Locate the cell with the specified text and output its (x, y) center coordinate. 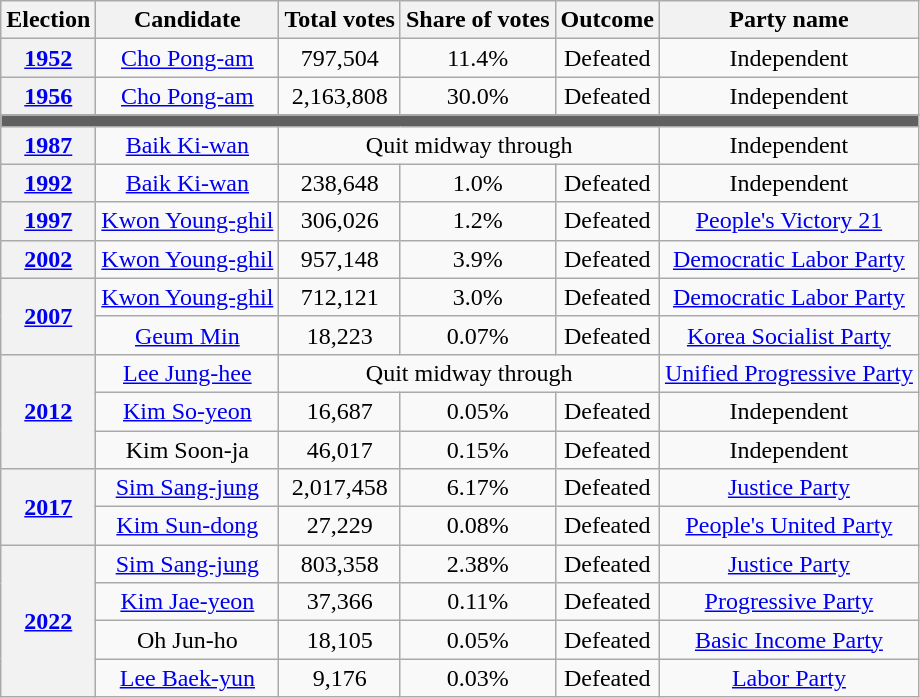
2,163,808 (340, 96)
Lee Jung-hee (188, 373)
Geum Min (188, 335)
0.03% (478, 678)
18,223 (340, 335)
0.07% (478, 335)
Election (48, 20)
2002 (48, 259)
2007 (48, 316)
2022 (48, 621)
11.4% (478, 58)
Total votes (340, 20)
18,105 (340, 640)
803,358 (340, 564)
1987 (48, 145)
306,026 (340, 221)
Progressive Party (788, 602)
People's Victory 21 (788, 221)
16,687 (340, 411)
1956 (48, 96)
6.17% (478, 488)
2017 (48, 507)
Candidate (188, 20)
Kim Sun-dong (188, 526)
1952 (48, 58)
Kim Soon-ja (188, 449)
2,017,458 (340, 488)
0.11% (478, 602)
2012 (48, 411)
Party name (788, 20)
People's United Party (788, 526)
1.2% (478, 221)
9,176 (340, 678)
797,504 (340, 58)
Korea Socialist Party (788, 335)
Outcome (607, 20)
Kim So-yeon (188, 411)
Share of votes (478, 20)
0.08% (478, 526)
1.0% (478, 183)
Lee Baek-yun (188, 678)
0.15% (478, 449)
712,121 (340, 297)
957,148 (340, 259)
Unified Progressive Party (788, 373)
37,366 (340, 602)
27,229 (340, 526)
46,017 (340, 449)
2.38% (478, 564)
238,648 (340, 183)
Labor Party (788, 678)
Oh Jun-ho (188, 640)
30.0% (478, 96)
1992 (48, 183)
3.0% (478, 297)
3.9% (478, 259)
Basic Income Party (788, 640)
1997 (48, 221)
Kim Jae-yeon (188, 602)
